From the cell containing the given text, extract its center point as [X, Y] coordinate. 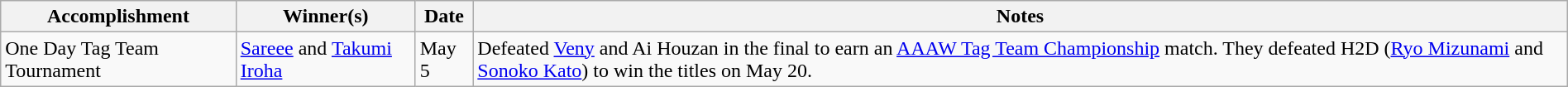
Winner(s) [326, 17]
Date [444, 17]
Notes [1021, 17]
May 5 [444, 60]
One Day Tag Team Tournament [118, 60]
Sareee and Takumi Iroha [326, 60]
Accomplishment [118, 17]
